Provide the [x, y] coordinate of the cell's center where the given text is located.  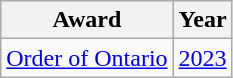
Award [87, 20]
Year [202, 20]
Order of Ontario [87, 58]
2023 [202, 58]
